Output the [x, y] coordinate of the center of the cell containing the given text.  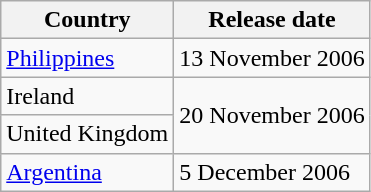
Philippines [88, 58]
13 November 2006 [272, 58]
United Kingdom [88, 134]
20 November 2006 [272, 115]
Ireland [88, 96]
Argentina [88, 172]
5 December 2006 [272, 172]
Release date [272, 20]
Country [88, 20]
